Scan for the cell matching the given text and deliver its [X, Y] coordinate at center. 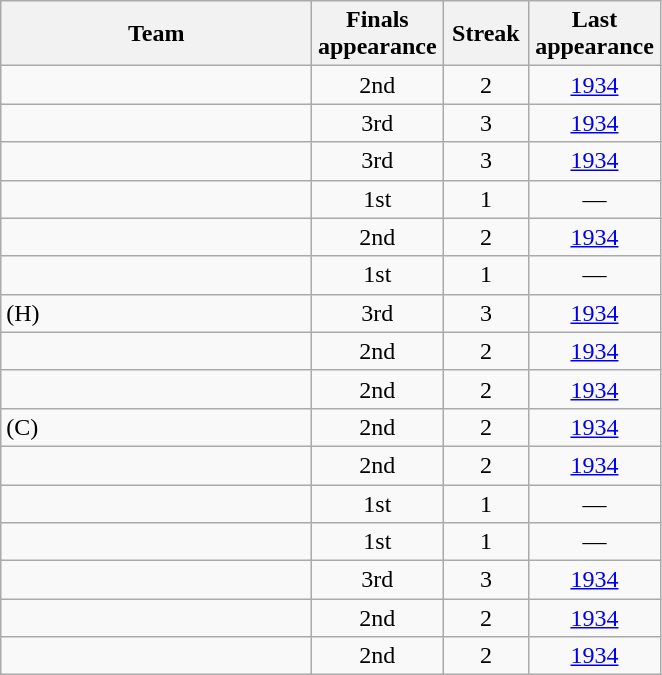
(H) [156, 313]
Team [156, 34]
Streak [486, 34]
Finals appearance [378, 34]
(C) [156, 427]
Last appearance [594, 34]
